For the text-containing cell, return its midpoint in [x, y] coordinate format. 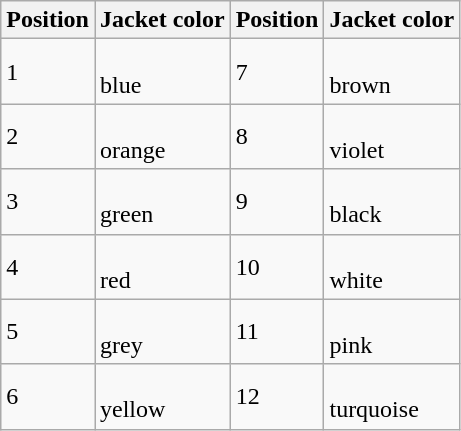
7 [277, 72]
violet [392, 136]
white [392, 266]
turquoise [392, 396]
10 [277, 266]
9 [277, 202]
2 [48, 136]
orange [162, 136]
12 [277, 396]
8 [277, 136]
red [162, 266]
11 [277, 332]
green [162, 202]
black [392, 202]
3 [48, 202]
pink [392, 332]
grey [162, 332]
yellow [162, 396]
4 [48, 266]
5 [48, 332]
6 [48, 396]
brown [392, 72]
blue [162, 72]
1 [48, 72]
